From the cell containing the given text, extract its center point as [X, Y] coordinate. 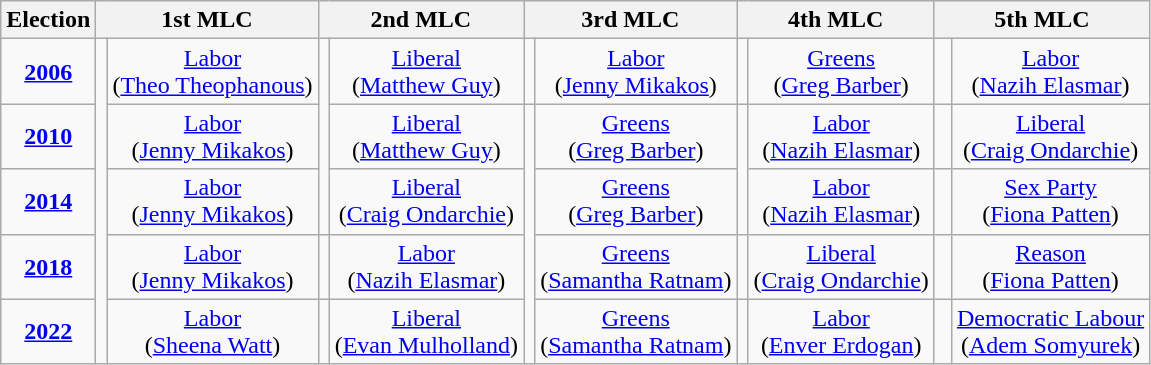
Labor(Enver Erdogan) [841, 332]
2nd MLC [420, 20]
5th MLC [1042, 20]
Labor(Sheena Watt) [212, 332]
Reason(Fiona Patten) [1050, 266]
Liberal(Evan Mulholland) [426, 332]
2010 [48, 136]
2022 [48, 332]
2006 [48, 72]
1st MLC [207, 20]
Democratic Labour(Adem Somyurek) [1050, 332]
Election [48, 20]
Sex Party(Fiona Patten) [1050, 202]
Labor(Theo Theophanous) [212, 72]
4th MLC [836, 20]
2018 [48, 266]
3rd MLC [630, 20]
2014 [48, 202]
